Find where the given text appears and provide that cell's center as [X, Y] coordinate. 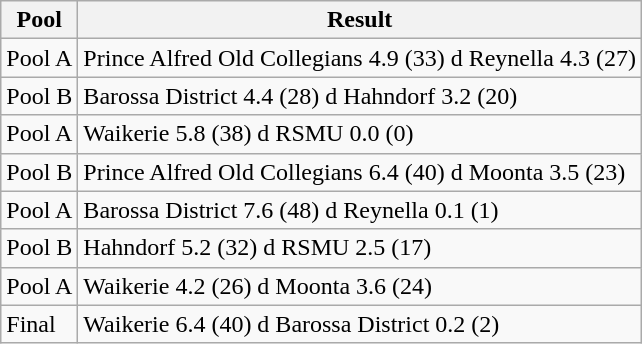
Result [360, 20]
Pool [40, 20]
Prince Alfred Old Collegians 6.4 (40) d Moonta 3.5 (23) [360, 172]
Barossa District 7.6 (48) d Reynella 0.1 (1) [360, 210]
Final [40, 324]
Waikerie 5.8 (38) d RSMU 0.0 (0) [360, 134]
Prince Alfred Old Collegians 4.9 (33) d Reynella 4.3 (27) [360, 58]
Waikerie 4.2 (26) d Moonta 3.6 (24) [360, 286]
Waikerie 6.4 (40) d Barossa District 0.2 (2) [360, 324]
Barossa District 4.4 (28) d Hahndorf 3.2 (20) [360, 96]
Hahndorf 5.2 (32) d RSMU 2.5 (17) [360, 248]
